Return [X, Y] of the center of cell containing provided text 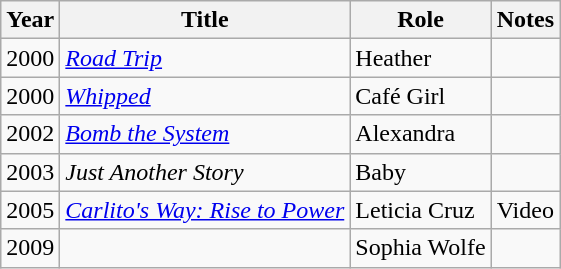
Sophia Wolfe [420, 248]
Carlito's Way: Rise to Power [205, 210]
Road Trip [205, 58]
Video [525, 210]
Alexandra [420, 134]
Leticia Cruz [420, 210]
Bomb the System [205, 134]
Café Girl [420, 96]
2009 [30, 248]
Whipped [205, 96]
2003 [30, 172]
Title [205, 20]
Notes [525, 20]
Baby [420, 172]
Just Another Story [205, 172]
Year [30, 20]
Role [420, 20]
Heather [420, 58]
2002 [30, 134]
2005 [30, 210]
